Find where the given text appears and provide that cell's center as (X, Y) coordinate. 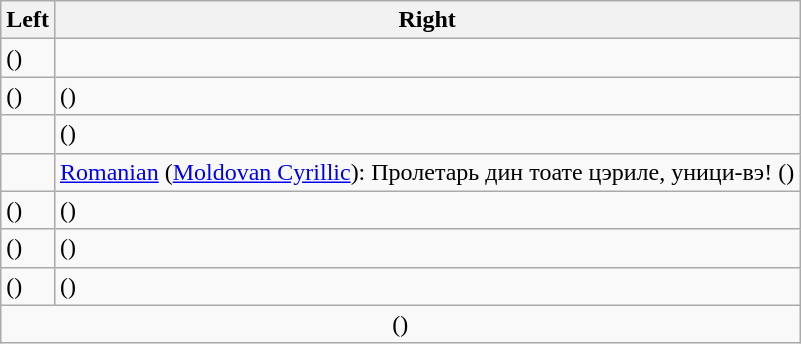
Romanian (Moldovan Cyrillic): Пролетарь дин тоатe цэриле, уници-вэ! () (426, 172)
Left (28, 20)
Right (426, 20)
